For the text-containing cell, return its midpoint in [x, y] coordinate format. 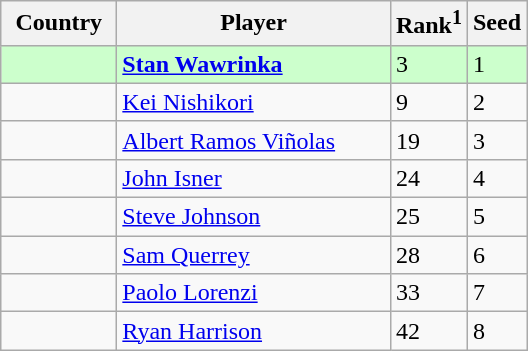
Sam Querrey [254, 255]
John Isner [254, 178]
Kei Nishikori [254, 102]
6 [496, 255]
9 [428, 102]
28 [428, 255]
Seed [496, 24]
Ryan Harrison [254, 331]
Steve Johnson [254, 217]
Paolo Lorenzi [254, 293]
4 [496, 178]
19 [428, 140]
7 [496, 293]
25 [428, 217]
Rank1 [428, 24]
24 [428, 178]
5 [496, 217]
2 [496, 102]
33 [428, 293]
Player [254, 24]
8 [496, 331]
1 [496, 64]
Country [59, 24]
Stan Wawrinka [254, 64]
42 [428, 331]
Albert Ramos Viñolas [254, 140]
